Find where the given text appears and provide that cell's center as (X, Y) coordinate. 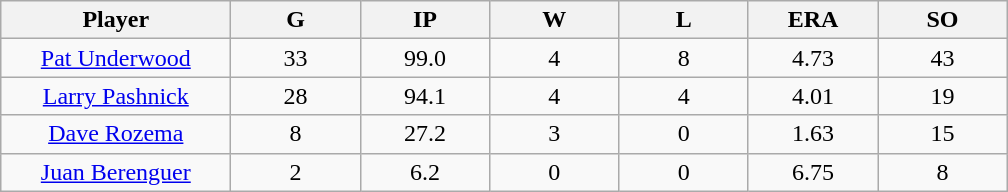
4.01 (812, 96)
19 (942, 96)
Dave Rozema (116, 134)
Pat Underwood (116, 58)
4.73 (812, 58)
Larry Pashnick (116, 96)
ERA (812, 20)
2 (296, 172)
Player (116, 20)
33 (296, 58)
94.1 (424, 96)
28 (296, 96)
Juan Berenguer (116, 172)
99.0 (424, 58)
43 (942, 58)
1.63 (812, 134)
6.75 (812, 172)
W (554, 20)
L (684, 20)
27.2 (424, 134)
15 (942, 134)
3 (554, 134)
6.2 (424, 172)
IP (424, 20)
G (296, 20)
SO (942, 20)
